Provide the [x, y] coordinate of the cell's center where the given text is located.  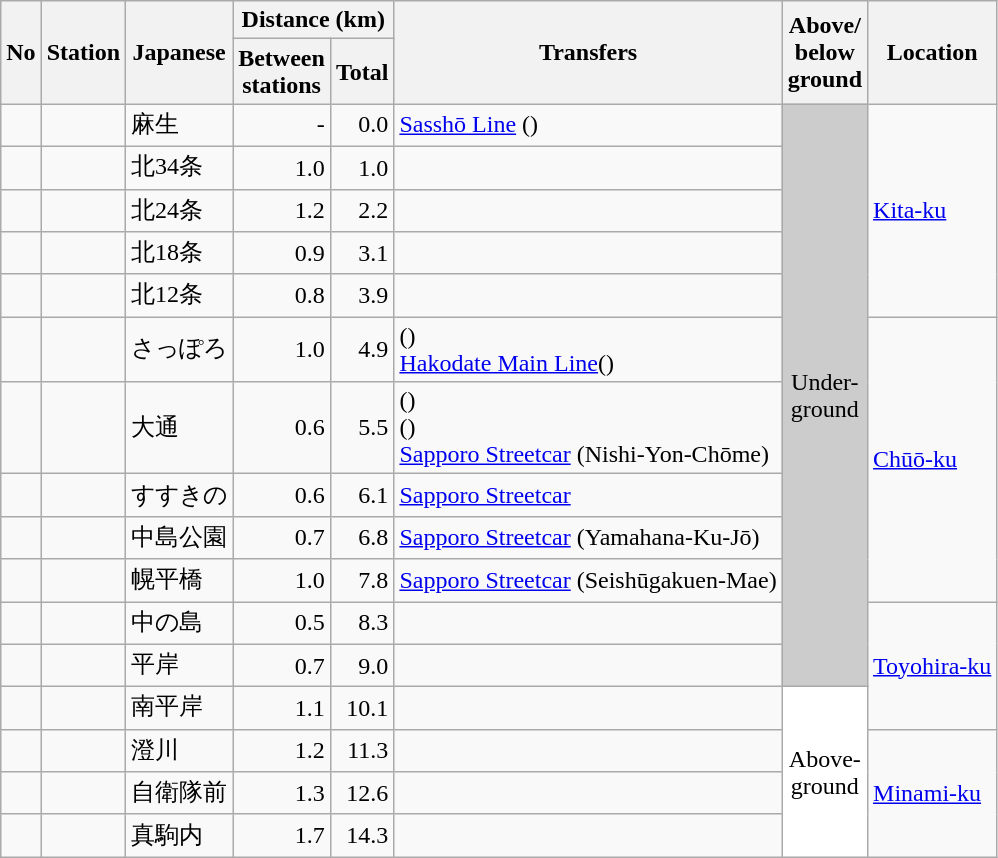
Japanese [180, 52]
麻生 [180, 126]
No [21, 52]
4.9 [362, 350]
11.3 [362, 750]
すすきの [180, 496]
自衛隊前 [180, 794]
平岸 [180, 666]
Toyohira-ku [932, 666]
中島公園 [180, 538]
10.1 [362, 708]
() Hakodate Main Line() [588, 350]
12.6 [362, 794]
- [282, 126]
南平岸 [180, 708]
大通 [180, 428]
Sapporo Streetcar (Yamahana-Ku-Jō) [588, 538]
Location [932, 52]
Station [83, 52]
Transfers [588, 52]
9.0 [362, 666]
Total [362, 72]
Kita-ku [932, 210]
真駒内 [180, 836]
0.5 [282, 624]
さっぽろ [180, 350]
中の島 [180, 624]
0.0 [362, 126]
5.5 [362, 428]
1.1 [282, 708]
Minami-ku [932, 793]
7.8 [362, 580]
3.1 [362, 254]
Distance (km) [314, 20]
Chūō-ku [932, 460]
3.9 [362, 296]
北34条 [180, 168]
0.9 [282, 254]
Sapporo Streetcar (Seishūgakuen-Mae) [588, 580]
1.7 [282, 836]
Above-ground [824, 772]
6.1 [362, 496]
Above/below ground [824, 52]
0.8 [282, 296]
北24条 [180, 210]
1.3 [282, 794]
澄川 [180, 750]
2.2 [362, 210]
Sapporo Streetcar [588, 496]
14.3 [362, 836]
Sasshō Line () [588, 126]
Under-ground [824, 396]
幌平橋 [180, 580]
北12条 [180, 296]
8.3 [362, 624]
Betweenstations [282, 72]
() ()Sapporo Streetcar (Nishi-Yon-Chōme) [588, 428]
6.8 [362, 538]
北18条 [180, 254]
